From the cell containing the given text, extract its center point as (X, Y) coordinate. 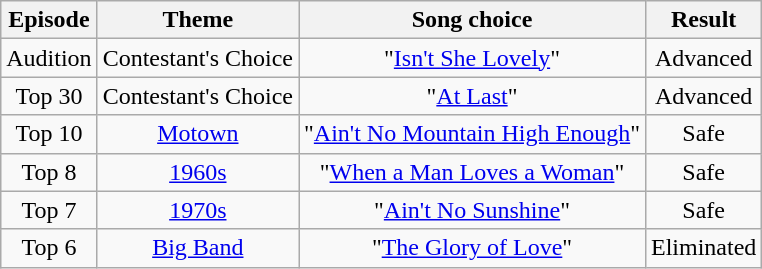
"At Last" (472, 96)
Song choice (472, 20)
"Isn't She Lovely" (472, 58)
Eliminated (703, 248)
"When a Man Loves a Woman" (472, 172)
Big Band (198, 248)
Motown (198, 134)
Episode (49, 20)
Top 7 (49, 210)
"Ain't No Mountain High Enough" (472, 134)
Top 30 (49, 96)
Top 10 (49, 134)
"The Glory of Love" (472, 248)
Audition (49, 58)
Top 8 (49, 172)
Theme (198, 20)
Result (703, 20)
1970s (198, 210)
"Ain't No Sunshine" (472, 210)
Top 6 (49, 248)
1960s (198, 172)
